For the text-containing cell, return its midpoint in [X, Y] coordinate format. 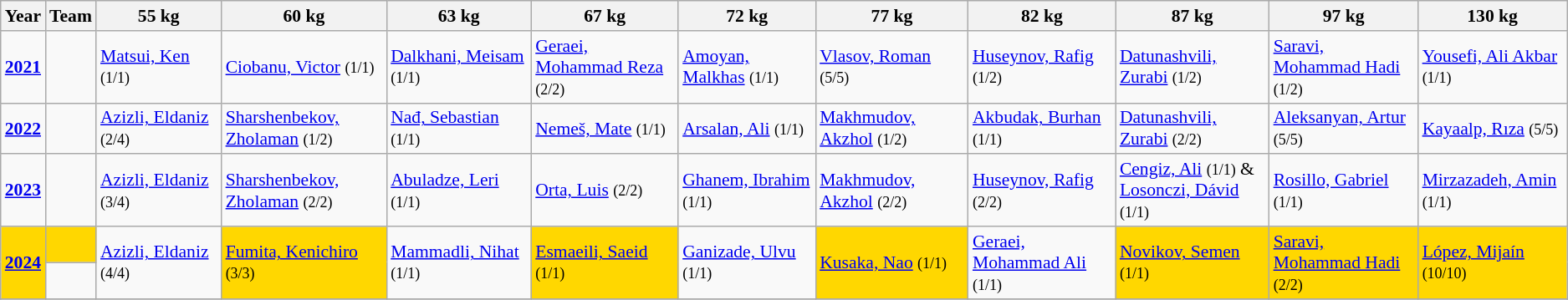
Vlasov, Roman (5/5) [891, 67]
Cengiz, Ali (1/1) & Losonczi, Dávid (1/1) [1193, 191]
Sharshenbekov, Zholaman (1/2) [304, 129]
Makhmudov, Akzhol (2/2) [891, 191]
2024 [23, 262]
Azizli, Eldaniz (3/4) [159, 191]
Mirzazadeh, Amin (1/1) [1493, 191]
Rosillo, Gabriel (1/1) [1344, 191]
Makhmudov, Akzhol (1/2) [891, 129]
Datunashvili, Zurabi (1/2) [1193, 67]
Novikov, Semen (1/1) [1193, 262]
Orta, Luis (2/2) [605, 191]
Saravi, Mohammad Hadi (1/2) [1344, 67]
72 kg [747, 16]
Nemeš, Mate (1/1) [605, 129]
Azizli, Eldaniz (2/4) [159, 129]
Huseynov, Rafig (2/2) [1042, 191]
Huseynov, Rafig (1/2) [1042, 67]
2021 [23, 67]
Year [23, 16]
Ghanem, Ibrahim (1/1) [747, 191]
Yousefi, Ali Akbar (1/1) [1493, 67]
Mammadli, Nihat (1/1) [458, 262]
Akbudak, Burhan (1/1) [1042, 129]
Fumita, Kenichiro (3/3) [304, 262]
Azizli, Eldaniz (4/4) [159, 262]
63 kg [458, 16]
77 kg [891, 16]
Datunashvili, Zurabi (2/2) [1193, 129]
Esmaeili, Saeid (1/1) [605, 262]
Team [70, 16]
Abuladze, Leri (1/1) [458, 191]
Saravi, Mohammad Hadi (2/2) [1344, 262]
Arsalan, Ali (1/1) [747, 129]
55 kg [159, 16]
Aleksanyan, Artur (5/5) [1344, 129]
Geraei, Mohammad Ali (1/1) [1042, 262]
Sharshenbekov, Zholaman (2/2) [304, 191]
130 kg [1493, 16]
Nađ, Sebastian (1/1) [458, 129]
Kayaalp, Rıza (5/5) [1493, 129]
60 kg [304, 16]
Geraei, Mohammad Reza (2/2) [605, 67]
2022 [23, 129]
Amoyan, Malkhas (1/1) [747, 67]
67 kg [605, 16]
2023 [23, 191]
Kusaka, Nao (1/1) [891, 262]
Ganizade, Ulvu (1/1) [747, 262]
97 kg [1344, 16]
Dalkhani, Meisam (1/1) [458, 67]
López, Mijaín (10/10) [1493, 262]
87 kg [1193, 16]
82 kg [1042, 16]
Matsui, Ken (1/1) [159, 67]
Ciobanu, Victor (1/1) [304, 67]
